Scan for the cell matching the given text and deliver its (X, Y) coordinate at center. 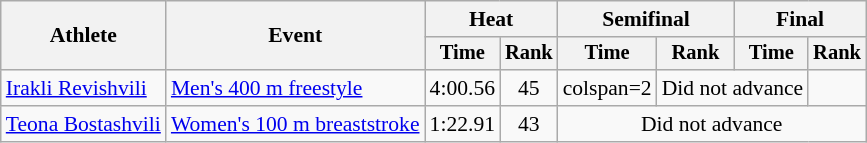
Event (296, 36)
Athlete (84, 36)
Irakli Revishvili (84, 88)
43 (529, 124)
45 (529, 88)
Heat (492, 19)
colspan=2 (608, 88)
4:00.56 (462, 88)
Final (800, 19)
1:22.91 (462, 124)
Men's 400 m freestyle (296, 88)
Semifinal (646, 19)
Teona Bostashvili (84, 124)
Women's 100 m breaststroke (296, 124)
